Find where the given text appears and provide that cell's center as [X, Y] coordinate. 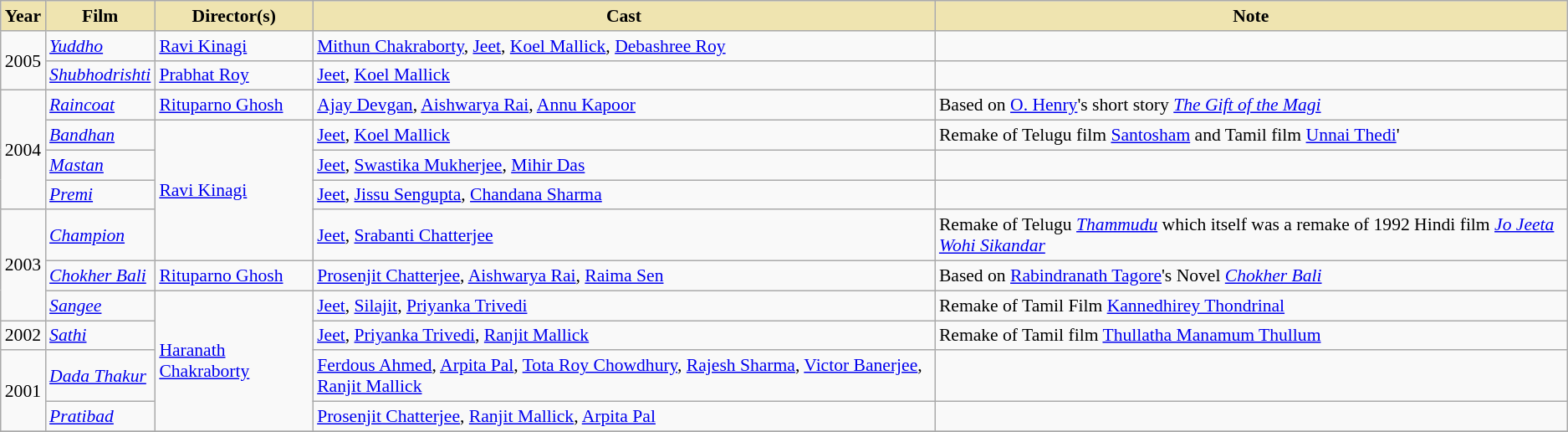
Pratibad [100, 417]
Remake of Tamil film Thullatha Manamum Thullum [1251, 336]
Raincoat [100, 105]
Champion [100, 236]
Prabhat Roy [234, 75]
Mastan [100, 165]
Jeet, Swastika Mukherjee, Mihir Das [624, 165]
2004 [23, 150]
Ajay Devgan, Aishwarya Rai, Annu Kapoor [624, 105]
Cast [624, 16]
2005 [23, 60]
Jeet, Silajit, Priyanka Trivedi [624, 306]
Year [23, 16]
Film [100, 16]
Yuddho [100, 46]
Shubhodrishti [100, 75]
Director(s) [234, 16]
2002 [23, 336]
2001 [23, 392]
Sangee [100, 306]
Ferdous Ahmed, Arpita Pal, Tota Roy Chowdhury, Rajesh Sharma, Victor Banerjee, Ranjit Mallick [624, 377]
2003 [23, 265]
Remake of Telugu film Santosham and Tamil film Unnai Thedi' [1251, 136]
Remake of Tamil Film Kannedhirey Thondrinal [1251, 306]
Based on Rabindranath Tagore's Novel Chokher Bali [1251, 276]
Haranath Chakraborty [234, 361]
Based on O. Henry's short story The Gift of the Magi [1251, 105]
Jeet, Priyanka Trivedi, Ranjit Mallick [624, 336]
Sathi [100, 336]
Dada Thakur [100, 377]
Remake of Telugu Thammudu which itself was a remake of 1992 Hindi film Jo Jeeta Wohi Sikandar [1251, 236]
Chokher Bali [100, 276]
Jeet, Jissu Sengupta, Chandana Sharma [624, 195]
Note [1251, 16]
Prosenjit Chatterjee, Aishwarya Rai, Raima Sen [624, 276]
Mithun Chakraborty, Jeet, Koel Mallick, Debashree Roy [624, 46]
Premi [100, 195]
Prosenjit Chatterjee, Ranjit Mallick, Arpita Pal [624, 417]
Jeet, Srabanti Chatterjee [624, 236]
Bandhan [100, 136]
